Scan for the cell matching the given text and deliver its (x, y) coordinate at center. 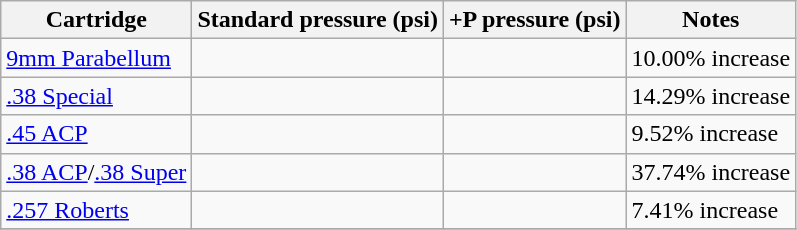
9mm Parabellum (96, 58)
9.52% increase (711, 134)
10.00% increase (711, 58)
.38 Special (96, 96)
7.41% increase (711, 210)
Cartridge (96, 20)
Standard pressure (psi) (318, 20)
14.29% increase (711, 96)
.38 ACP/.38 Super (96, 172)
.45 ACP (96, 134)
+P pressure (psi) (534, 20)
Notes (711, 20)
.257 Roberts (96, 210)
37.74% increase (711, 172)
